Capture the cell that displays the provided text and extract its (x, y) central coordinate. 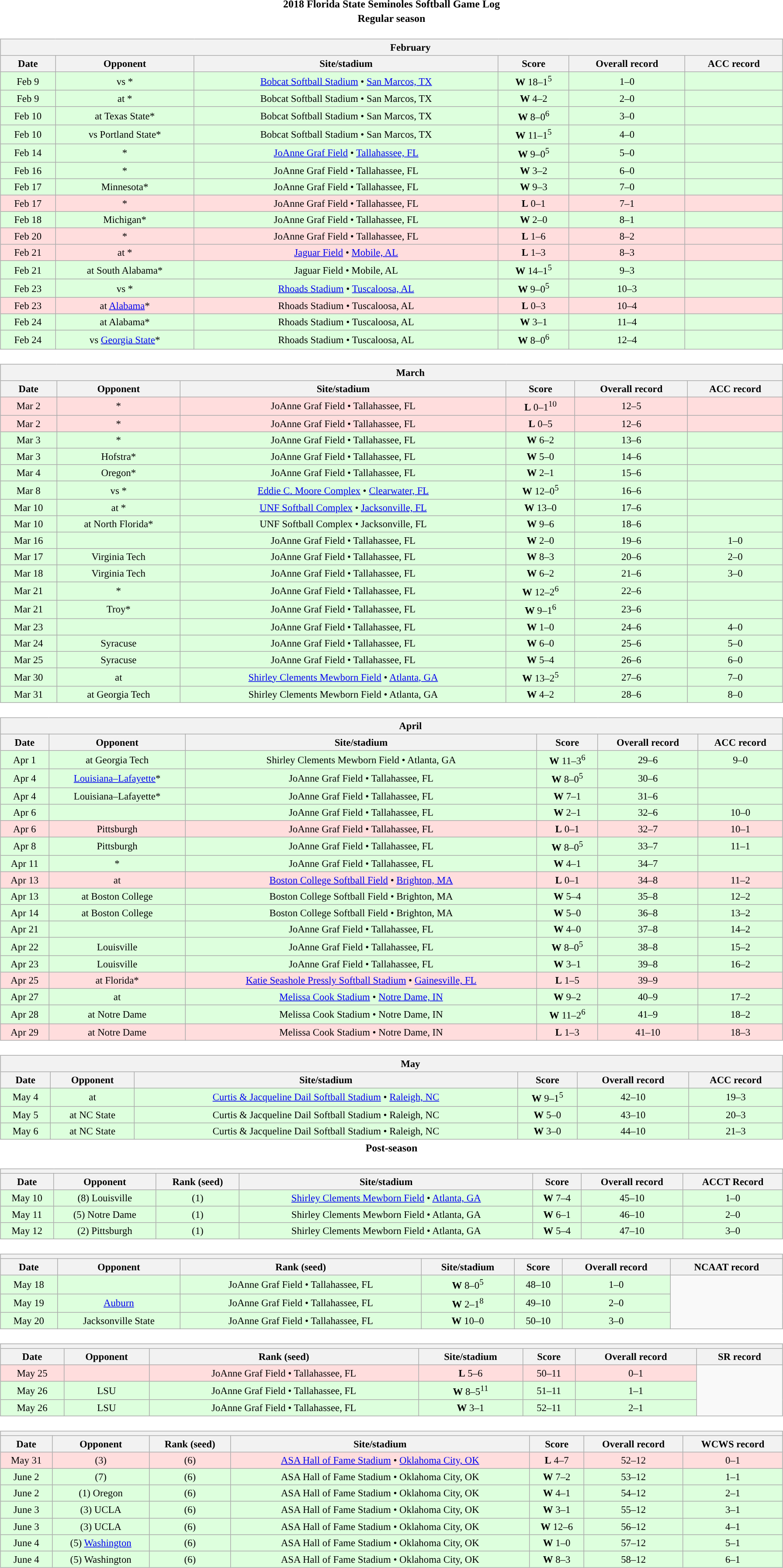
12–6 (631, 424)
13–6 (631, 440)
43–10 (633, 1115)
Feb 18 (28, 220)
14–6 (631, 456)
WCWS record (733, 1444)
21–3 (736, 1131)
11–4 (627, 322)
Mar 30 (29, 677)
L 1–5 (567, 980)
42–10 (633, 1097)
Mar 17 (29, 557)
W 7–4 (558, 1198)
Jacksonville State (119, 1321)
(8) Louisville (105, 1198)
L 5–6 (471, 1373)
15–2 (741, 946)
May 11 (27, 1215)
11–1 (741, 846)
Mar 4 (29, 473)
18–2 (741, 1014)
Apr 14 (24, 913)
54–12 (633, 1493)
36–8 (648, 913)
12–2 (741, 897)
May 6 (25, 1131)
16–6 (631, 490)
44–10 (633, 1131)
(1) Oregon (101, 1493)
W 11–26 (567, 1014)
16–2 (741, 964)
W 2–18 (468, 1303)
Mar 31 (29, 695)
L 0–3 (534, 306)
58–12 (633, 1559)
SR record (740, 1356)
Michigan* (125, 220)
14–2 (741, 929)
Apr 29 (24, 1032)
February (391, 47)
13–2 (741, 913)
41–9 (648, 1014)
25–6 (631, 643)
3–1 (733, 1510)
49–10 (538, 1303)
20–3 (736, 1115)
29–6 (648, 760)
Apr 23 (24, 964)
March (391, 372)
at Florida* (117, 980)
40–9 (648, 997)
31–6 (648, 796)
8–1 (627, 220)
11–2 (741, 880)
May 18 (29, 1284)
W 9–15 (547, 1097)
May 5 (25, 1115)
vs Georgia State* (125, 340)
W 4–0 (567, 929)
Eddie C. Moore Complex • Clearwater, FL (343, 490)
38–8 (648, 946)
52–11 (549, 1408)
NCAAT record (726, 1267)
23–6 (631, 609)
8–0 (735, 695)
(7) (101, 1477)
39–8 (648, 964)
33–7 (648, 846)
Mar 18 (29, 574)
Apr 11 (24, 863)
30–6 (648, 778)
Apr 28 (24, 1014)
Apr 25 (24, 980)
at Texas State* (125, 116)
7–1 (627, 203)
W 3–0 (547, 1131)
12–5 (631, 406)
W 9–6 (540, 524)
21–6 (631, 574)
W 7–2 (557, 1477)
Hofstra* (119, 456)
56–12 (633, 1526)
18–6 (631, 524)
May (391, 1064)
May 12 (27, 1231)
19–3 (736, 1097)
Troy* (119, 609)
Feb 16 (28, 170)
W 12–6 (557, 1526)
10–4 (627, 306)
55–12 (633, 1510)
28–6 (631, 695)
W 8–511 (471, 1391)
W 11–36 (567, 760)
17–2 (741, 997)
50–11 (549, 1373)
35–8 (648, 897)
W 7–1 (567, 796)
Apr 8 (24, 846)
10–1 (741, 829)
57–12 (633, 1543)
24–6 (631, 627)
(2) Pittsburgh (105, 1231)
Apr 1 (24, 760)
Feb 14 (28, 153)
4–1 (733, 1526)
W 6–0 (540, 643)
10–3 (627, 289)
Apr 27 (24, 997)
34–7 (648, 863)
50–10 (538, 1321)
W 9–2 (567, 997)
W 13–25 (540, 677)
(3) (101, 1460)
April (391, 726)
Feb 20 (28, 236)
May 25 (32, 1373)
vs Portland State* (125, 134)
32–6 (648, 812)
May 10 (27, 1198)
W 12–26 (540, 591)
Katie Seashole Pressly Softball Stadium • Gainesville, FL (361, 980)
27–6 (631, 677)
6–1 (733, 1559)
Mar 8 (29, 490)
20–6 (631, 557)
34–8 (648, 880)
Apr 22 (24, 946)
9–3 (627, 270)
32–7 (648, 829)
Minnesota* (125, 187)
22–6 (631, 591)
L 1–6 (534, 236)
W 9–16 (540, 609)
15–6 (631, 473)
8–2 (627, 236)
L 0–5 (540, 424)
at South Alabama* (125, 270)
48–10 (538, 1284)
W 9–3 (534, 187)
39–9 (648, 980)
Mar 23 (29, 627)
W 13–0 (540, 508)
45–10 (632, 1198)
W 14–15 (534, 270)
L 0–110 (540, 406)
W 3–2 (534, 170)
9–0 (741, 760)
Mar 24 (29, 643)
W 6–1 (558, 1215)
10–0 (741, 812)
Apr 21 (24, 929)
17–6 (631, 508)
L 4–7 (557, 1460)
47–10 (632, 1231)
12–4 (627, 340)
Oregon* (119, 473)
W 10–0 (468, 1321)
37–8 (648, 929)
Auburn (119, 1303)
46–10 (632, 1215)
ACCT Record (733, 1182)
May 20 (29, 1321)
(5) Notre Dame (105, 1215)
5–1 (733, 1543)
53–12 (633, 1477)
19–6 (631, 541)
8–3 (627, 253)
May 19 (29, 1303)
at North Florida* (119, 524)
51–11 (549, 1391)
W 12–05 (540, 490)
41–10 (648, 1032)
18–3 (741, 1032)
Mar 25 (29, 660)
52–12 (633, 1460)
May 31 (26, 1460)
26–6 (631, 660)
W 18–15 (534, 81)
W 11–15 (534, 134)
May 4 (25, 1097)
Mar 16 (29, 541)
